From the cell containing the given text, extract its center point as (x, y) coordinate. 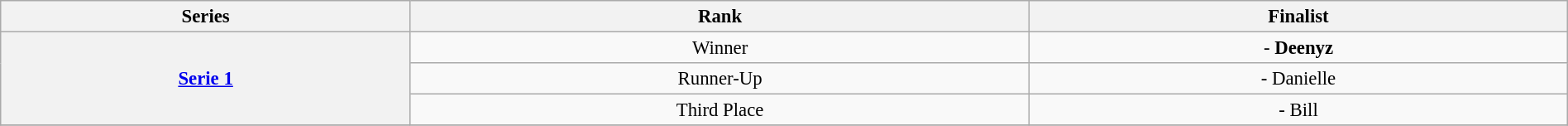
Winner (719, 48)
Serie 1 (206, 80)
- Bill (1298, 110)
Third Place (719, 110)
Finalist (1298, 17)
- Deenyz (1298, 48)
Runner-Up (719, 79)
- Danielle (1298, 79)
Rank (719, 17)
Series (206, 17)
